Capture the cell that displays the provided text and extract its [X, Y] central coordinate. 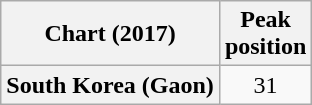
Peakposition [265, 34]
31 [265, 85]
South Korea (Gaon) [110, 85]
Chart (2017) [110, 34]
